Return the [x, y] coordinate for the center point of the cell that contains the specified text.  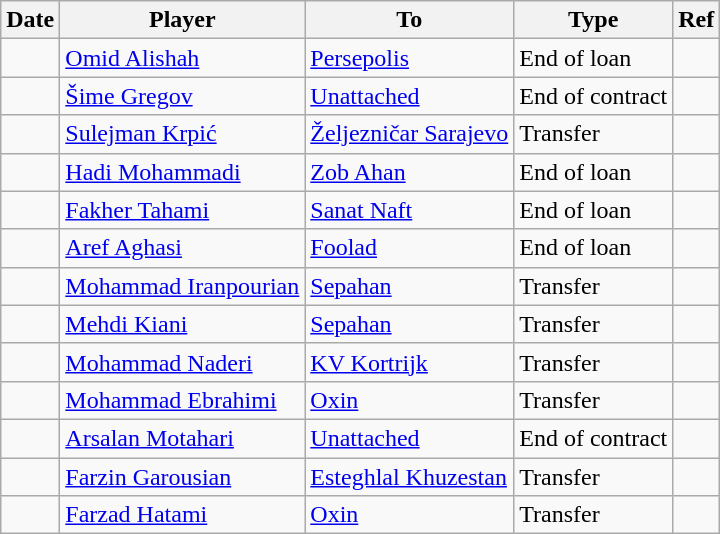
Esteghlal Khuzestan [410, 477]
Player [182, 20]
Omid Alishah [182, 58]
Fakher Tahami [182, 210]
Farzin Garousian [182, 477]
Šime Gregov [182, 96]
Mohammad Iranpourian [182, 286]
Sulejman Krpić [182, 134]
Arsalan Motahari [182, 438]
Hadi Mohammadi [182, 172]
Farzad Hatami [182, 515]
Aref Aghasi [182, 248]
KV Kortrijk [410, 362]
Mohammad Ebrahimi [182, 400]
Sanat Naft [410, 210]
Mehdi Kiani [182, 324]
Ref [696, 20]
To [410, 20]
Date [30, 20]
Mohammad Naderi [182, 362]
Zob Ahan [410, 172]
Foolad [410, 248]
Type [594, 20]
Željezničar Sarajevo [410, 134]
Persepolis [410, 58]
